Extract the (x, y) coordinate from the center of the cell holding the provided text.  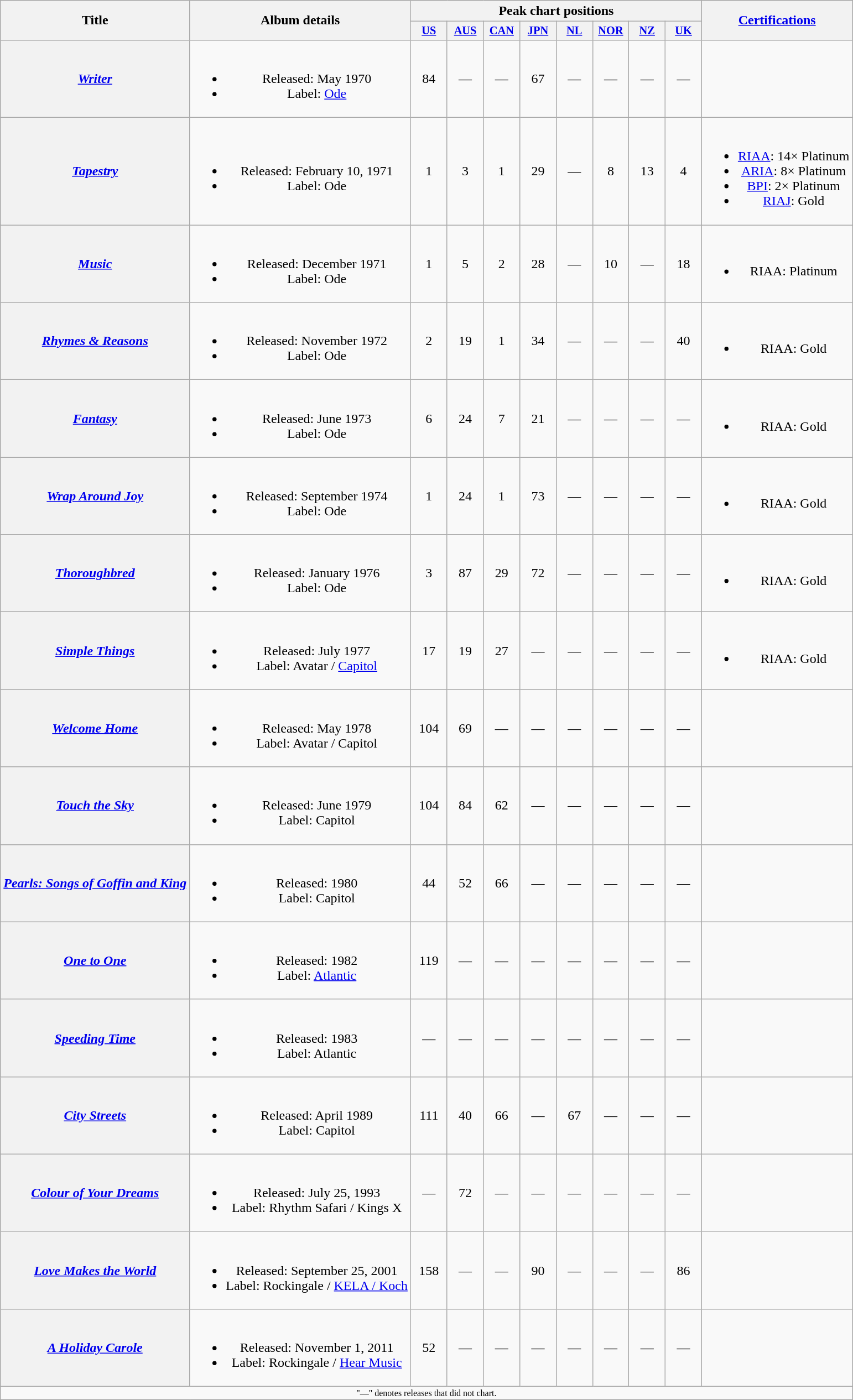
62 (502, 806)
Released: September 25, 2001Label: Rockingale / KELA / Koch (300, 1270)
CAN (502, 31)
Fantasy (95, 419)
Music (95, 264)
87 (465, 573)
NL (574, 31)
Released: November 1972Label: Ode (300, 341)
86 (684, 1270)
Released: July 1977Label: Avatar / Capitol (300, 651)
28 (538, 264)
158 (429, 1270)
Released: December 1971Label: Ode (300, 264)
90 (538, 1270)
Certifications (777, 20)
AUS (465, 31)
Colour of Your Dreams (95, 1193)
44 (429, 883)
UK (684, 31)
Released: July 25, 1993Label: Rhythm Safari / Kings X (300, 1193)
Touch the Sky (95, 806)
Thoroughbred (95, 573)
JPN (538, 31)
7 (502, 419)
US (429, 31)
111 (429, 1115)
Speeding Time (95, 1038)
Tapestry (95, 171)
Released: 1983Label: Atlantic (300, 1038)
"—" denotes releases that did not chart. (426, 1393)
Released: May 1970Label: Ode (300, 79)
Released: February 10, 1971Label: Ode (300, 171)
Released: May 1978Label: Avatar / Capitol (300, 728)
Released: 1980Label: Capitol (300, 883)
Released: 1982Label: Atlantic (300, 960)
Released: September 1974Label: Ode (300, 496)
City Streets (95, 1115)
119 (429, 960)
One to One (95, 960)
5 (465, 264)
Released: April 1989Label: Capitol (300, 1115)
NOR (611, 31)
73 (538, 496)
69 (465, 728)
Pearls: Songs of Goffin and King (95, 883)
Released: November 1, 2011Label: Rockingale / Hear Music (300, 1347)
8 (611, 171)
34 (538, 341)
6 (429, 419)
17 (429, 651)
Released: June 1979Label: Capitol (300, 806)
Released: June 1973Label: Ode (300, 419)
13 (647, 171)
Love Makes the World (95, 1270)
Rhymes & Reasons (95, 341)
Title (95, 20)
Released: January 1976Label: Ode (300, 573)
Welcome Home (95, 728)
RIAA: 14× PlatinumARIA: 8× PlatinumBPI: 2× PlatinumRIAJ: Gold (777, 171)
NZ (647, 31)
Writer (95, 79)
Simple Things (95, 651)
4 (684, 171)
27 (502, 651)
RIAA: Platinum (777, 264)
Wrap Around Joy (95, 496)
10 (611, 264)
Peak chart positions (556, 11)
21 (538, 419)
18 (684, 264)
A Holiday Carole (95, 1347)
Album details (300, 20)
